Find where the given text appears and provide that cell's center as [X, Y] coordinate. 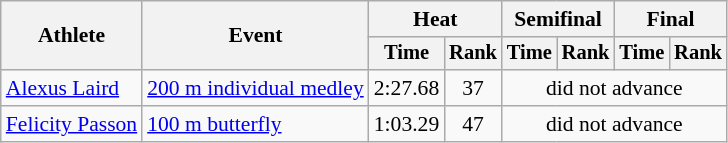
47 [473, 124]
Final [670, 19]
100 m butterfly [256, 124]
Athlete [72, 36]
Heat [436, 19]
Felicity Passon [72, 124]
Semifinal [558, 19]
1:03.29 [406, 124]
37 [473, 88]
2:27.68 [406, 88]
200 m individual medley [256, 88]
Alexus Laird [72, 88]
Event [256, 36]
